Search for the cell housing the specified text and yield its [x, y] center coordinate. 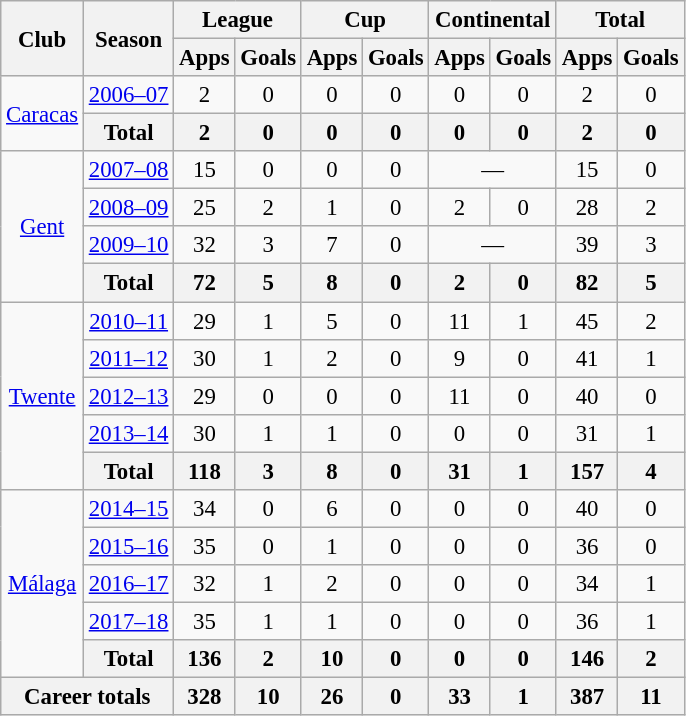
26 [332, 697]
2014–15 [128, 509]
Málaga [42, 584]
2007–08 [128, 170]
Season [128, 38]
136 [204, 659]
39 [586, 245]
6 [332, 509]
2011–12 [128, 358]
28 [586, 208]
2017–18 [128, 621]
4 [651, 471]
Gent [42, 226]
41 [586, 358]
2012–13 [128, 396]
2010–11 [128, 321]
328 [204, 697]
Career totals [88, 697]
157 [586, 471]
82 [586, 283]
9 [460, 358]
33 [460, 697]
2013–14 [128, 433]
League [238, 20]
Continental [493, 20]
Cup [365, 20]
2006–07 [128, 95]
118 [204, 471]
2009–10 [128, 245]
7 [332, 245]
387 [586, 697]
Club [42, 38]
25 [204, 208]
2016–17 [128, 584]
Twente [42, 396]
72 [204, 283]
2008–09 [128, 208]
2015–16 [128, 546]
Caracas [42, 114]
146 [586, 659]
45 [586, 321]
